For the text-containing cell, return its midpoint in [x, y] coordinate format. 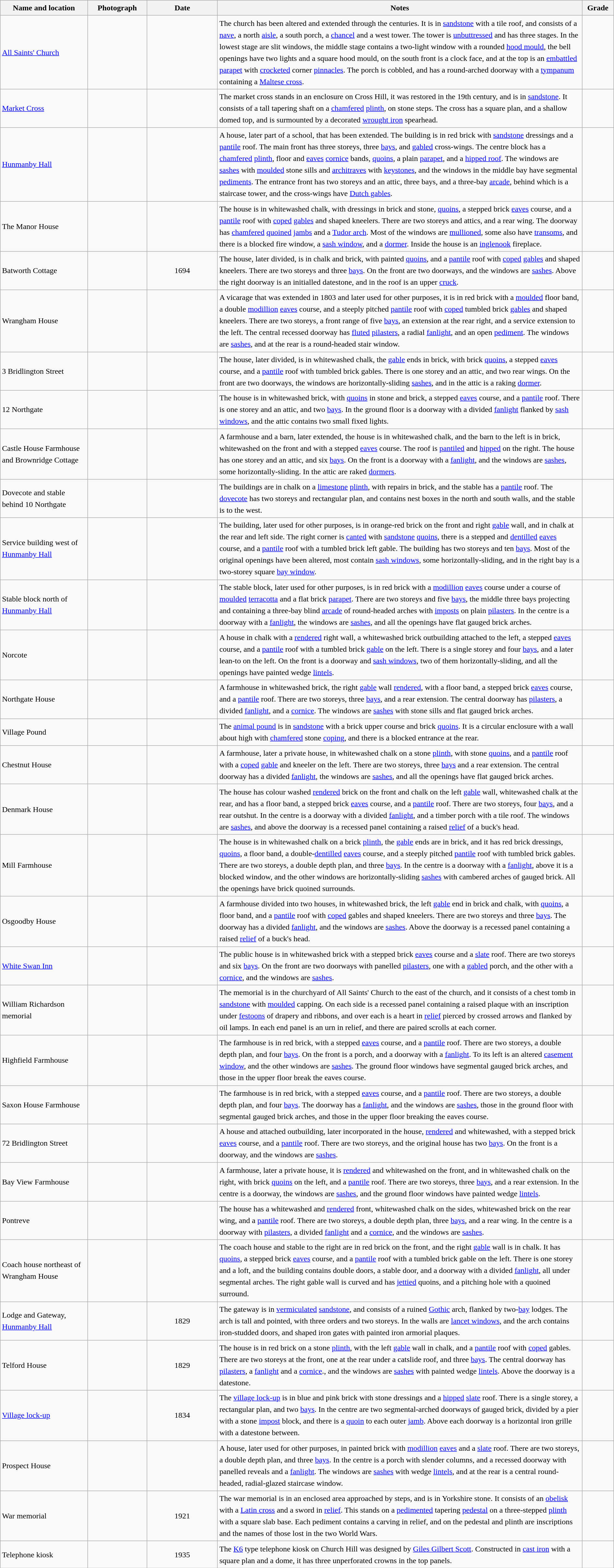
1834 [182, 1415]
Mill Farmhouse [44, 865]
Market Cross [44, 108]
All Saints' Church [44, 52]
Name and location [44, 8]
Grade [598, 8]
Wrangham House [44, 321]
William Richardson memorial [44, 1010]
Bay View Farmhouse [44, 1182]
1921 [182, 1516]
12 Northgate [44, 409]
Northgate House [44, 700]
Hunmanby Hall [44, 165]
Date [182, 8]
Chestnut House [44, 765]
The Manor House [44, 226]
Photograph [117, 8]
Stable block north of Hunmanby Hall [44, 605]
Highfield Farmhouse [44, 1060]
Coach house northeast of Wrangham House [44, 1270]
72 Bridlington Street [44, 1143]
War memorial [44, 1516]
Pontreve [44, 1220]
Osgoodby House [44, 921]
Prospect House [44, 1466]
Batworth Cottage [44, 271]
Notes [400, 8]
Village lock-up [44, 1415]
Norcote [44, 655]
1935 [182, 1555]
Denmark House [44, 809]
1694 [182, 271]
Dovecote and stable behind 10 Northgate [44, 498]
Saxon House Farmhouse [44, 1104]
Lodge and Gateway, Hunmanby Hall [44, 1321]
Village Pound [44, 732]
Castle House Farmhouse and Brownridge Cottage [44, 454]
Telephone kiosk [44, 1555]
White Swan Inn [44, 966]
3 Bridlington Street [44, 371]
Telford House [44, 1366]
Service building west of Hunmanby Hall [44, 549]
